From the cell containing the given text, extract its center point as (x, y) coordinate. 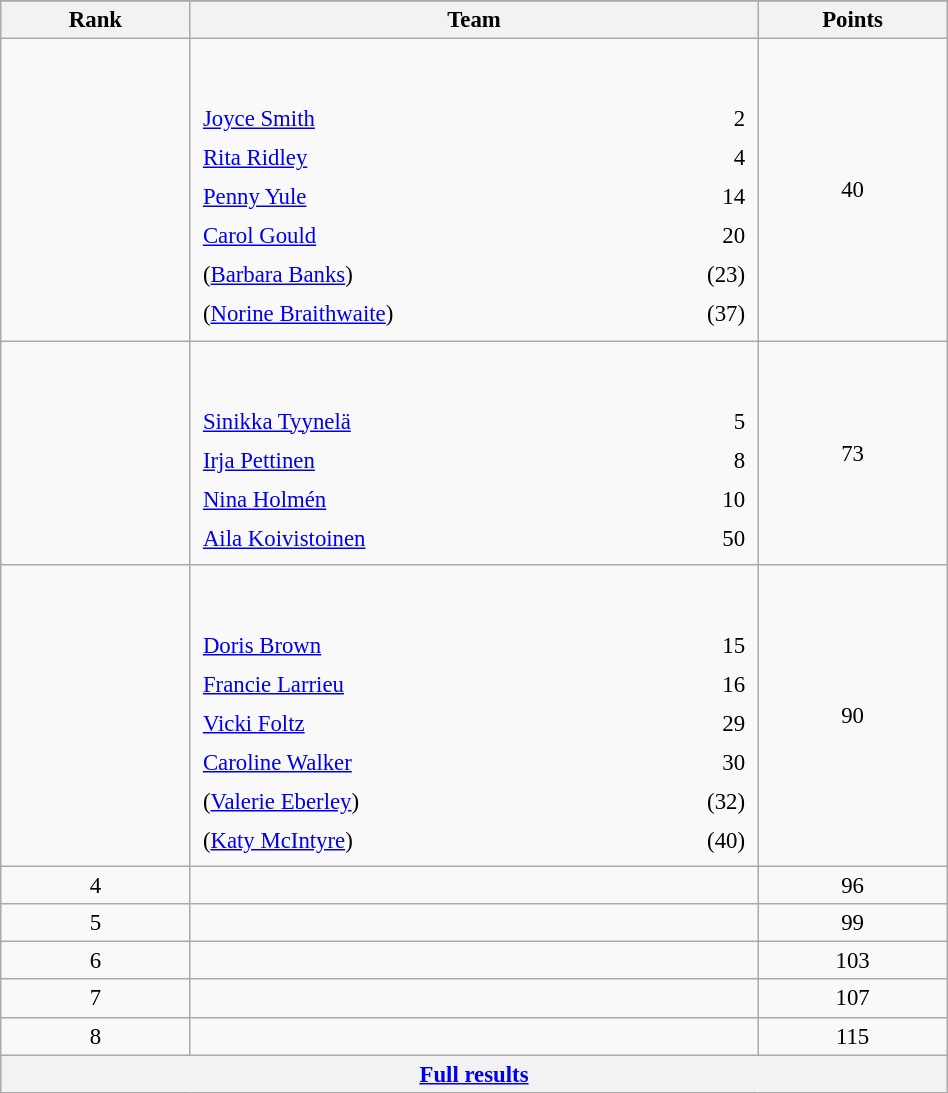
20 (698, 236)
90 (852, 716)
(32) (689, 801)
Doris Brown 15 Francie Larrieu 16 Vicki Foltz 29 Caroline Walker 30 (Valerie Eberley) (32) (Katy McIntyre) (40) (474, 716)
(Barbara Banks) (420, 275)
10 (707, 499)
29 (689, 723)
Doris Brown (412, 645)
Team (474, 20)
(40) (689, 840)
73 (852, 453)
96 (852, 886)
15 (689, 645)
Penny Yule (420, 197)
Sinikka Tyynelä (429, 421)
(Norine Braithwaite) (420, 314)
(Valerie Eberley) (412, 801)
Sinikka Tyynelä 5 Irja Pettinen 8 Nina Holmén 10 Aila Koivistoinen 50 (474, 453)
40 (852, 190)
115 (852, 1036)
30 (689, 762)
50 (707, 538)
Joyce Smith 2 Rita Ridley 4 Penny Yule 14 Carol Gould 20 (Barbara Banks) (23) (Norine Braithwaite) (37) (474, 190)
Vicki Foltz (412, 723)
Nina Holmén (429, 499)
Full results (474, 1074)
Rita Ridley (420, 158)
(Katy McIntyre) (412, 840)
14 (698, 197)
Rank (96, 20)
Francie Larrieu (412, 684)
Irja Pettinen (429, 460)
Caroline Walker (412, 762)
Joyce Smith (420, 119)
Points (852, 20)
Carol Gould (420, 236)
(23) (698, 275)
6 (96, 961)
(37) (698, 314)
107 (852, 999)
16 (689, 684)
99 (852, 923)
103 (852, 961)
Aila Koivistoinen (429, 538)
7 (96, 999)
2 (698, 119)
